Pinpoint the cell where the given text exists, returning its (X, Y) midpoint coordinate. 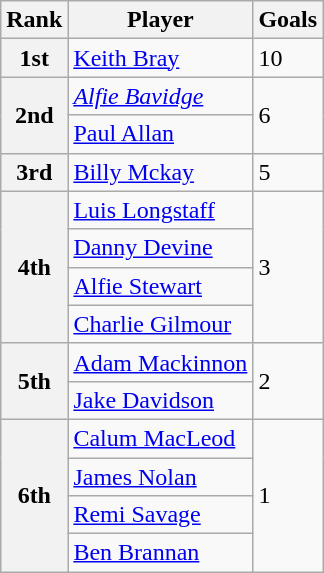
5th (34, 381)
2 (288, 381)
Adam Mackinnon (160, 362)
Paul Allan (160, 134)
Alfie Bavidge (160, 96)
Charlie Gilmour (160, 324)
3rd (34, 172)
Goals (288, 20)
Danny Devine (160, 248)
1st (34, 58)
Billy Mckay (160, 172)
Jake Davidson (160, 400)
Keith Bray (160, 58)
James Nolan (160, 477)
10 (288, 58)
Alfie Stewart (160, 286)
3 (288, 267)
Rank (34, 20)
Ben Brannan (160, 553)
Player (160, 20)
6 (288, 115)
Luis Longstaff (160, 210)
4th (34, 267)
1 (288, 495)
5 (288, 172)
Remi Savage (160, 515)
2nd (34, 115)
Calum MacLeod (160, 438)
6th (34, 495)
